Capture the cell that displays the provided text and extract its (x, y) central coordinate. 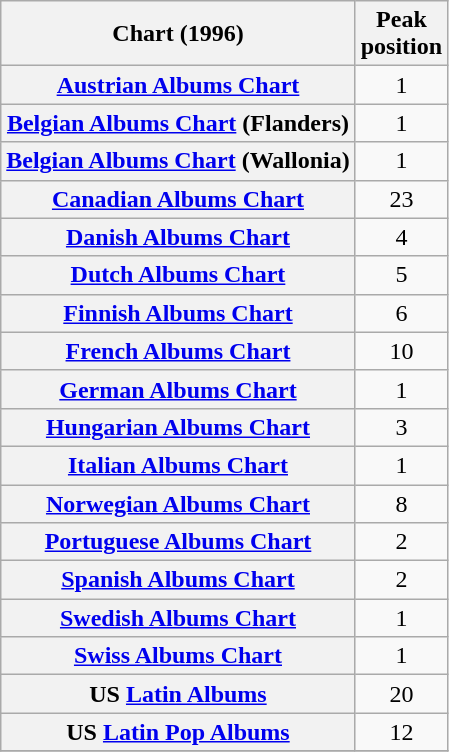
Belgian Albums Chart (Wallonia) (178, 161)
German Albums Chart (178, 389)
6 (401, 313)
US Latin Pop Albums (178, 732)
Portuguese Albums Chart (178, 542)
Spanish Albums Chart (178, 580)
Austrian Albums Chart (178, 85)
French Albums Chart (178, 351)
Canadian Albums Chart (178, 199)
4 (401, 237)
Swedish Albums Chart (178, 618)
Chart (1996) (178, 34)
10 (401, 351)
Dutch Albums Chart (178, 275)
Swiss Albums Chart (178, 656)
Italian Albums Chart (178, 465)
8 (401, 503)
US Latin Albums (178, 694)
20 (401, 694)
Norwegian Albums Chart (178, 503)
12 (401, 732)
23 (401, 199)
Peakposition (401, 34)
Hungarian Albums Chart (178, 427)
3 (401, 427)
5 (401, 275)
Belgian Albums Chart (Flanders) (178, 123)
Danish Albums Chart (178, 237)
Finnish Albums Chart (178, 313)
